Find where the given text appears and provide that cell's center as [x, y] coordinate. 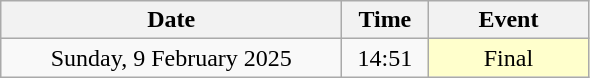
Final [508, 58]
Sunday, 9 February 2025 [172, 58]
Event [508, 20]
14:51 [385, 58]
Date [172, 20]
Time [385, 20]
